Provide the [X, Y] coordinate of the cell's center where the given text is located.  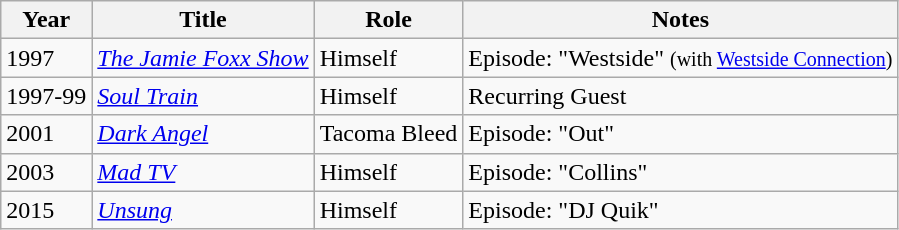
Tacoma Bleed [388, 134]
2015 [46, 210]
Dark Angel [203, 134]
Role [388, 20]
Episode: "Collins" [680, 172]
Mad TV [203, 172]
The Jamie Foxx Show [203, 58]
1997-99 [46, 96]
Episode: "Out" [680, 134]
2003 [46, 172]
Title [203, 20]
Soul Train [203, 96]
2001 [46, 134]
Episode: "DJ Quik" [680, 210]
Episode: "Westside" (with Westside Connection) [680, 58]
Recurring Guest [680, 96]
1997 [46, 58]
Notes [680, 20]
Unsung [203, 210]
Year [46, 20]
